Provide the [X, Y] coordinate of the cell's center where the given text is located.  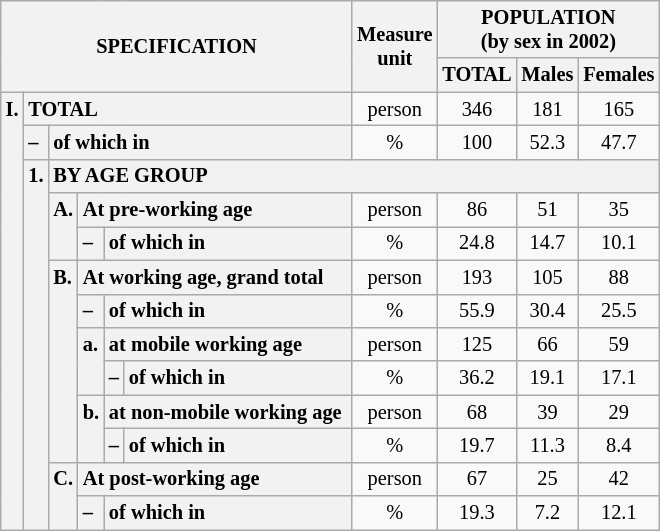
125 [476, 344]
52.3 [548, 142]
25 [548, 479]
17.1 [618, 378]
59 [618, 344]
8.4 [618, 445]
51 [548, 210]
346 [476, 109]
30.4 [548, 311]
19.7 [476, 445]
POPULATION (by sex in 2002) [548, 29]
66 [548, 344]
19.1 [548, 378]
A. [62, 226]
at non-mobile working age [228, 412]
1. [36, 344]
88 [618, 277]
42 [618, 479]
7.2 [548, 513]
67 [476, 479]
14.7 [548, 243]
29 [618, 412]
19.3 [476, 513]
At post-working age [215, 479]
39 [548, 412]
b. [91, 428]
Males [548, 75]
I. [12, 311]
10.1 [618, 243]
165 [618, 109]
at mobile working age [228, 344]
Females [618, 75]
At working age, grand total [215, 277]
36.2 [476, 378]
68 [476, 412]
86 [476, 210]
47.7 [618, 142]
C. [62, 496]
a. [91, 360]
24.8 [476, 243]
100 [476, 142]
At pre-working age [215, 210]
B. [62, 361]
105 [548, 277]
Measure unit [394, 46]
BY AGE GROUP [354, 176]
11.3 [548, 445]
193 [476, 277]
SPECIFICATION [176, 46]
25.5 [618, 311]
55.9 [476, 311]
12.1 [618, 513]
181 [548, 109]
35 [618, 210]
